Extract the [x, y] coordinate from the center of the cell holding the provided text.  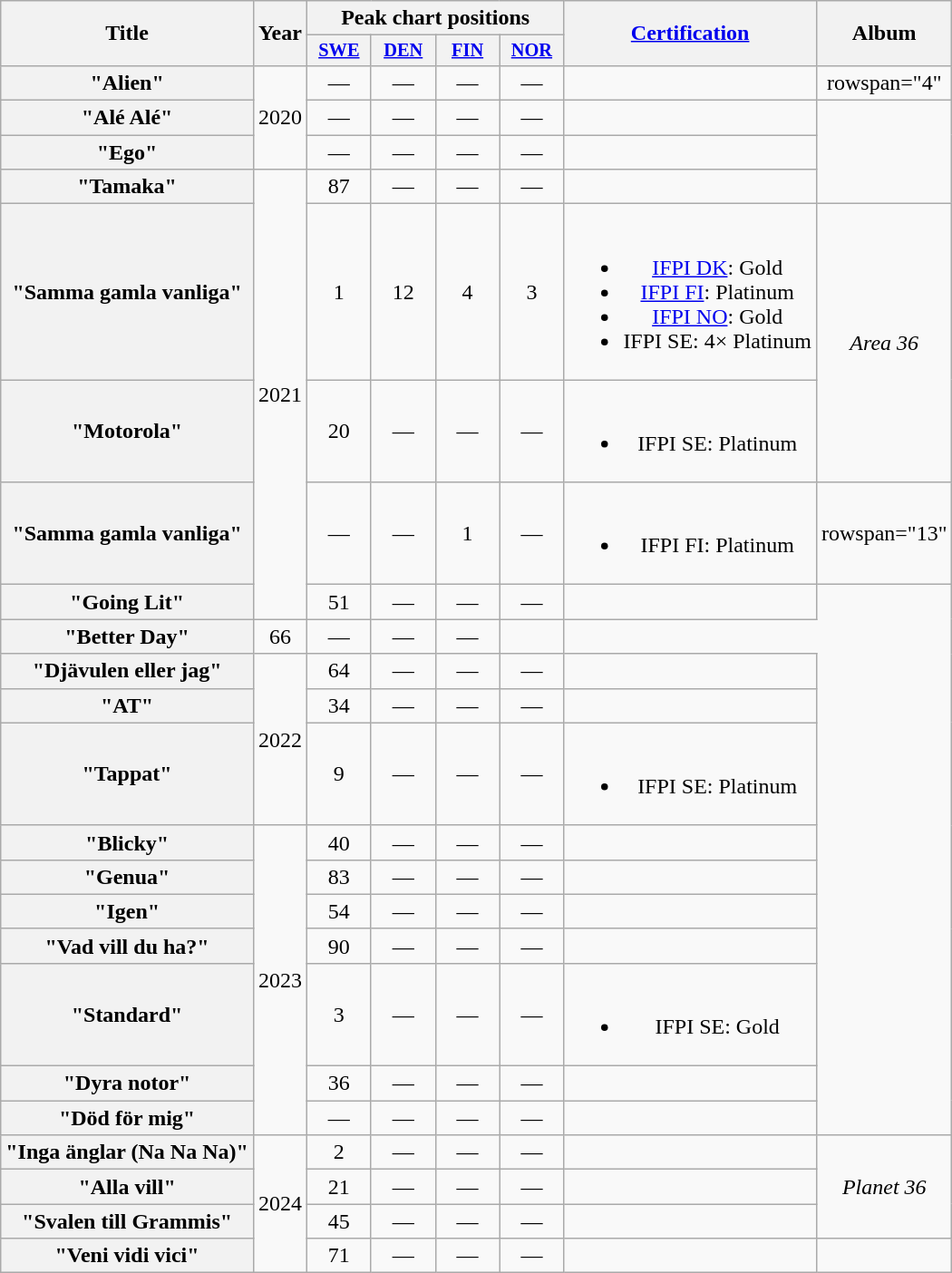
rowspan="13" [884, 533]
51 [339, 602]
Planet 36 [884, 1187]
"Djävulen eller jag" [127, 671]
"AT" [127, 705]
"Tamaka" [127, 187]
IFPI DK: GoldIFPI FI: PlatinumIFPI NO: GoldIFPI SE: 4× Platinum [691, 292]
83 [339, 877]
"Vad vill du ha?" [127, 946]
34 [339, 705]
"Igen" [127, 911]
rowspan="4" [884, 83]
Album [884, 34]
"Dyra notor" [127, 1084]
IFPI FI: Platinum [691, 533]
90 [339, 946]
"Alé Alé" [127, 118]
2024 [279, 1204]
Certification [691, 34]
2022 [279, 740]
66 [279, 636]
"Alla vill" [127, 1187]
"Ego" [127, 152]
36 [339, 1084]
"Better Day" [127, 636]
FIN [468, 51]
IFPI SE: Gold [691, 1014]
2 [339, 1152]
2023 [279, 979]
DEN [403, 51]
71 [339, 1256]
"Inga änglar (Na Na Na)" [127, 1152]
Title [127, 34]
40 [339, 842]
"Standard" [127, 1014]
4 [468, 292]
"Blicky" [127, 842]
45 [339, 1221]
64 [339, 671]
"Död för mig" [127, 1118]
2020 [279, 117]
"Alien" [127, 83]
9 [339, 774]
"Genua" [127, 877]
87 [339, 187]
"Svalen till Grammis" [127, 1221]
12 [403, 292]
"Veni vidi vici" [127, 1256]
"Tappat" [127, 774]
SWE [339, 51]
54 [339, 911]
20 [339, 432]
Year [279, 34]
Peak chart positions [435, 18]
"Going Lit" [127, 602]
"Motorola" [127, 432]
21 [339, 1187]
Area 36 [884, 343]
NOR [531, 51]
2021 [279, 394]
